Output the [x, y] coordinate of the center of the cell containing the given text.  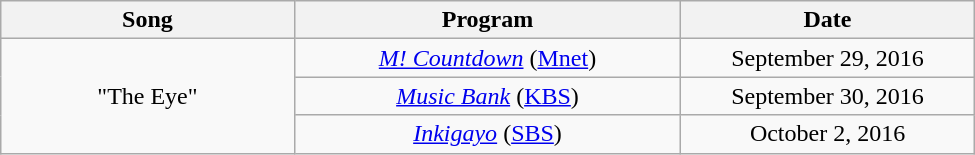
Song [148, 20]
October 2, 2016 [828, 134]
Music Bank (KBS) [488, 96]
Date [828, 20]
September 30, 2016 [828, 96]
"The Eye" [148, 96]
September 29, 2016 [828, 58]
M! Countdown (Mnet) [488, 58]
Program [488, 20]
Inkigayo (SBS) [488, 134]
